Return [X, Y] of the center of cell containing provided text 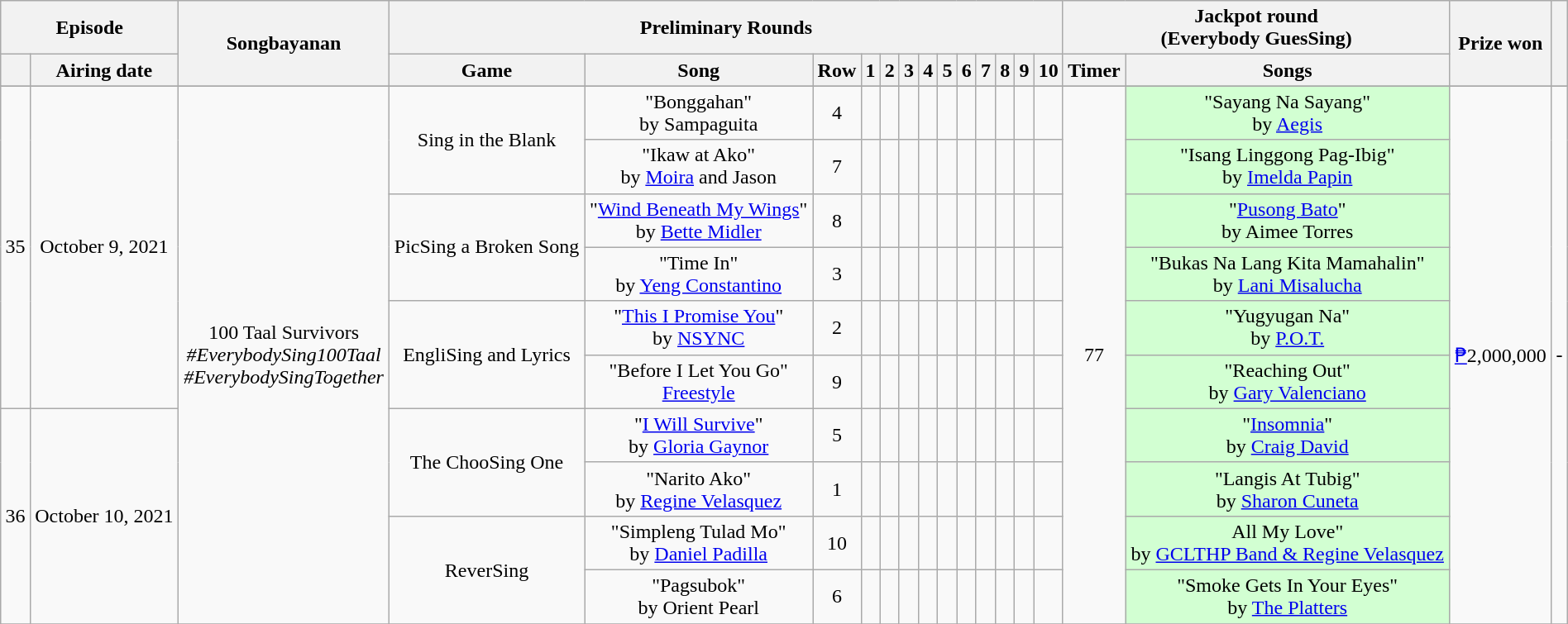
Airing date [104, 70]
"Simpleng Tulad Mo" by Daniel Padilla [699, 542]
Jackpot round(Everybody GuesSing) [1256, 28]
Game [486, 70]
"This I Promise You" by NSYNC [699, 327]
₱2,000,000 [1500, 355]
"Isang Linggong Pag-Ibig"by Imelda Papin [1287, 167]
All My Love" by GCLTHP Band & Regine Velasquez [1287, 542]
"Wind Beneath My Wings" by Bette Midler [699, 220]
"Yugyugan Na"by P.O.T. [1287, 327]
"Before I Let You Go" Freestyle [699, 382]
"Sayang Na Sayang"by Aegis [1287, 112]
"Insomnia"by Craig David [1287, 435]
Song [699, 70]
"Narito Ako" by Regine Velasquez [699, 489]
Row [837, 70]
100 Taal Survivors #EverybodySing100Taal #EverybodySingTogether [284, 355]
Preliminary Rounds [726, 28]
"Langis At Tubig"by Sharon Cuneta [1287, 489]
Episode [89, 28]
36 [15, 516]
"Smoke Gets In Your Eyes"by The Platters [1287, 597]
Sing in the Blank [486, 140]
October 10, 2021 [104, 516]
"Bonggahan" by Sampaguita [699, 112]
"Bukas Na Lang Kita Mamahalin"by Lani Misalucha [1287, 274]
"Pagsubok" by Orient Pearl [699, 597]
77 [1093, 355]
EngliSing and Lyrics [486, 355]
Songbayanan [284, 43]
Songs [1287, 70]
October 9, 2021 [104, 247]
"Ikaw at Ako" by Moira and Jason [699, 167]
"Time In" by Yeng Constantino [699, 274]
PicSing a Broken Song [486, 247]
The ChooSing One [486, 462]
ReverSing [486, 569]
"Pusong Bato" by Aimee Torres [1287, 220]
35 [15, 247]
Prize won [1500, 43]
Timer [1093, 70]
"Reaching Out"by Gary Valenciano [1287, 382]
"I Will Survive" by Gloria Gaynor [699, 435]
- [1560, 355]
